From the cell containing the given text, extract its center point as [X, Y] coordinate. 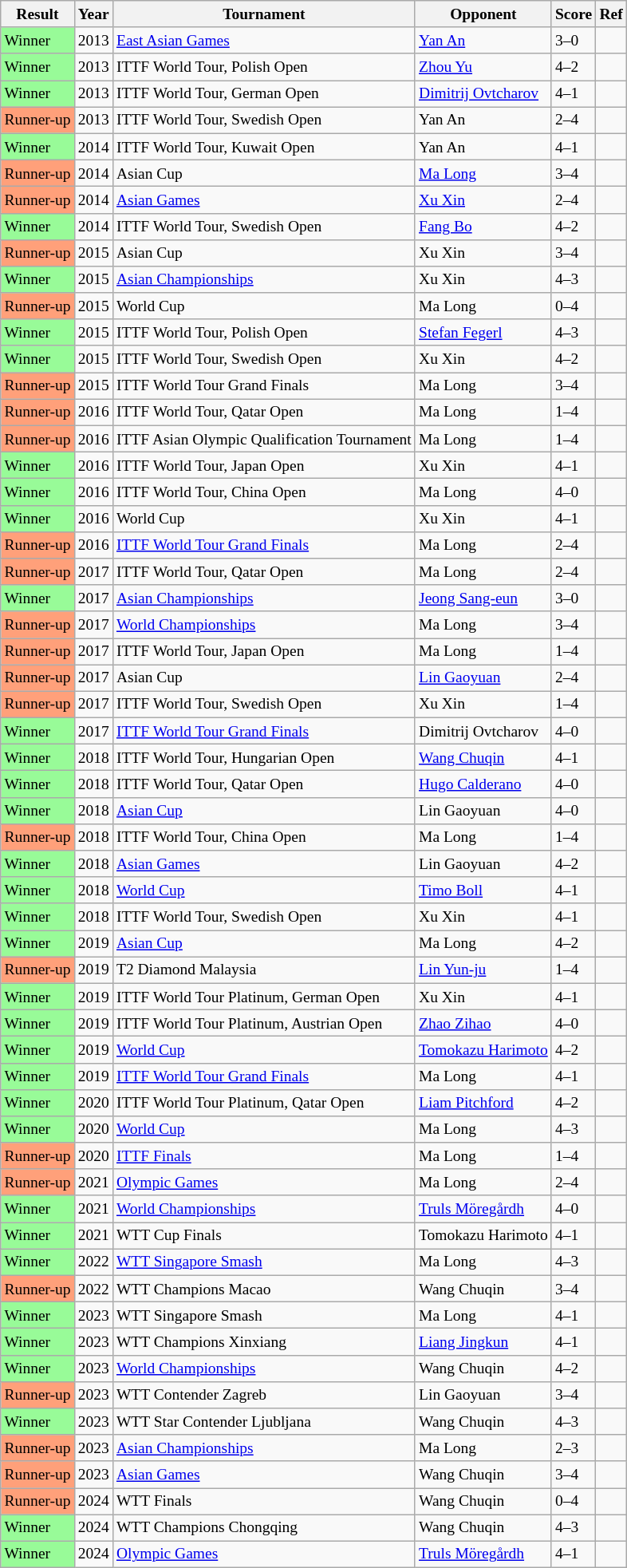
WTT Contender Zagreb [263, 1395]
2–3 [574, 1448]
Zhou Yu [483, 67]
Lin Yun-ju [483, 970]
Result [37, 14]
Opponent [483, 14]
ITTF World Tour Platinum, German Open [263, 996]
Jeong Sang-eun [483, 598]
Timo Boll [483, 891]
T2 Diamond Malaysia [263, 970]
WTT Finals [263, 1500]
WTT Champions Xinxiang [263, 1342]
East Asian Games [263, 40]
ITTF World Tour Platinum, Austrian Open [263, 1023]
Year [93, 14]
Liang Jingkun [483, 1342]
Tournament [263, 14]
ITTF World Tour, Kuwait Open [263, 147]
WTT Cup Finals [263, 1235]
Liam Pitchford [483, 1103]
Fang Bo [483, 227]
WTT Champions Macao [263, 1288]
Ref [611, 14]
Hugo Calderano [483, 784]
Stefan Fegerl [483, 332]
ITTF World Tour, German Open [263, 94]
ITTF World Tour, Hungarian Open [263, 758]
Score [574, 14]
ITTF Asian Olympic Qualification Tournament [263, 439]
WTT Champions Chongqing [263, 1527]
ITTF Finals [263, 1155]
ITTF World Tour Platinum, Qatar Open [263, 1103]
WTT Star Contender Ljubljana [263, 1422]
Zhao Zihao [483, 1023]
